Extract the (X, Y) coordinate from the center of the cell holding the provided text.  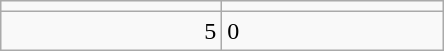
5 (112, 31)
0 (332, 31)
